Return the [X, Y] coordinate for the center point of the cell that contains the specified text.  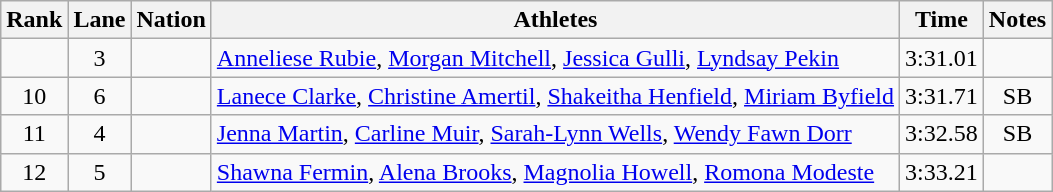
Nation [171, 20]
Rank [34, 20]
3:31.01 [942, 58]
Lanece Clarke, Christine Amertil, Shakeitha Henfield, Miriam Byfield [555, 96]
12 [34, 172]
Jenna Martin, Carline Muir, Sarah-Lynn Wells, Wendy Fawn Dorr [555, 134]
Lane [100, 20]
Athletes [555, 20]
11 [34, 134]
Time [942, 20]
3:32.58 [942, 134]
3 [100, 58]
5 [100, 172]
Notes [1017, 20]
Anneliese Rubie, Morgan Mitchell, Jessica Gulli, Lyndsay Pekin [555, 58]
3:31.71 [942, 96]
10 [34, 96]
6 [100, 96]
4 [100, 134]
3:33.21 [942, 172]
Shawna Fermin, Alena Brooks, Magnolia Howell, Romona Modeste [555, 172]
